Determine the [x, y] coordinate at the center of the cell enclosing the given text.  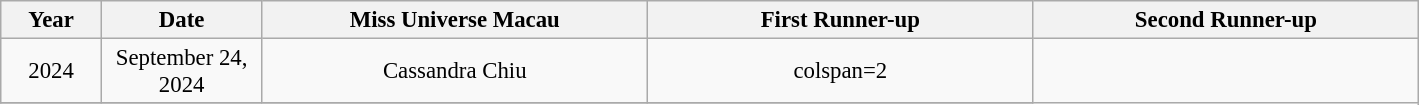
September 24, 2024 [182, 72]
colspan=2 [841, 72]
Date [182, 20]
2024 [52, 72]
Second Runner-up [1226, 20]
Miss Universe Macau [455, 20]
Year [52, 20]
First Runner-up [841, 20]
Cassandra Chiu [455, 72]
